Return the (X, Y) coordinate for the center point of the cell that contains the specified text.  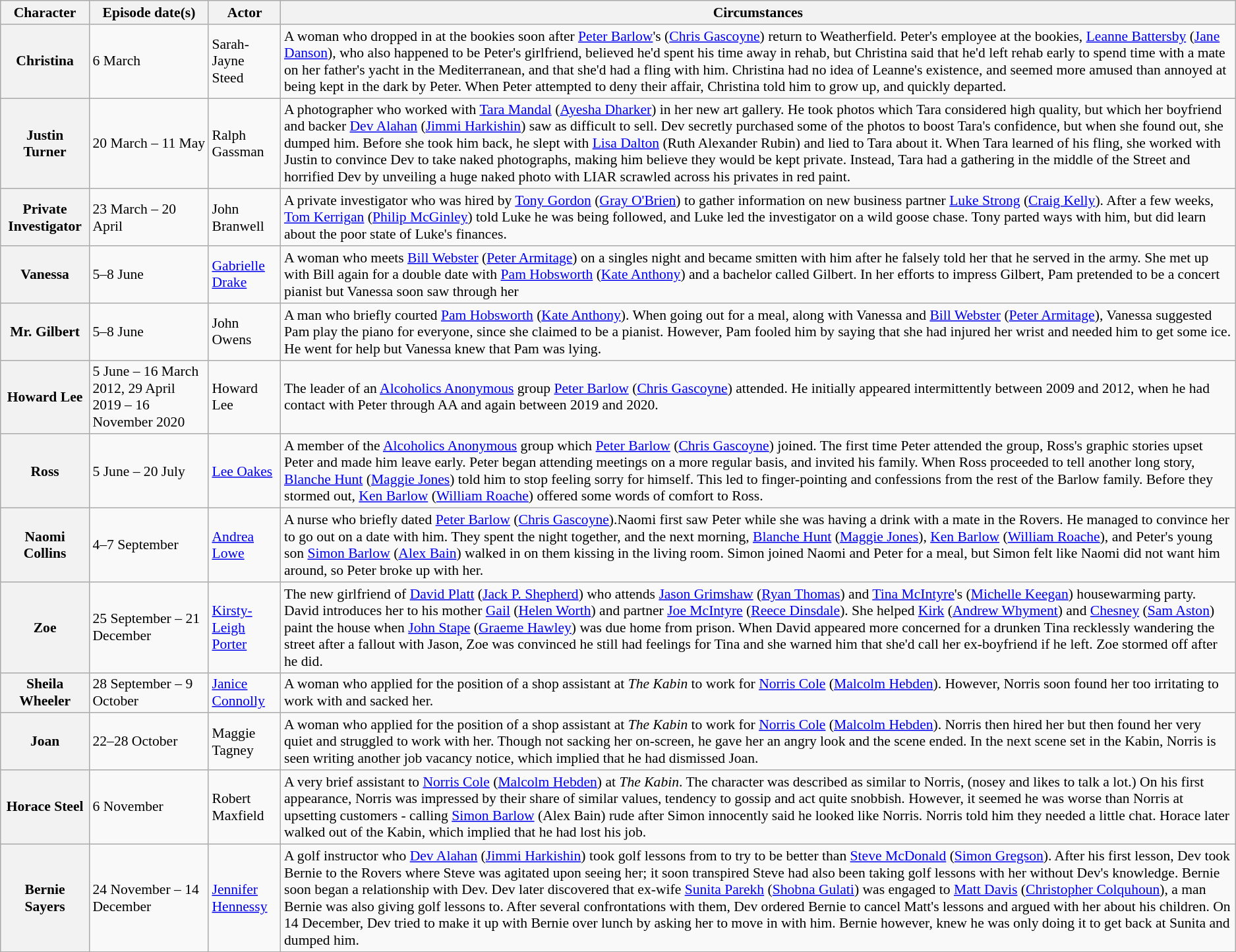
Maggie Tagney (245, 742)
4–7 September (149, 545)
6 March (149, 61)
Kirsty-Leigh Porter (245, 628)
John Owens (245, 332)
Gabrielle Drake (245, 274)
Janice Connolly (245, 692)
Episode date(s) (149, 13)
Christina (45, 61)
Ralph Gassman (245, 144)
Joan (45, 742)
Private Investigator (45, 218)
Ross (45, 471)
Bernie Sayers (45, 898)
Vanessa (45, 274)
Justin Turner (45, 144)
Horace Steel (45, 807)
Sarah-Jayne Steed (245, 61)
Lee Oakes (245, 471)
28 September – 9 October (149, 692)
5 June – 16 March 2012, 29 April 2019 – 16 November 2020 (149, 397)
Zoe (45, 628)
Sheila Wheeler (45, 692)
John Branwell (245, 218)
Naomi Collins (45, 545)
Actor (245, 13)
Circumstances (758, 13)
20 March – 11 May (149, 144)
25 September – 21 December (149, 628)
Andrea Lowe (245, 545)
22–28 October (149, 742)
Robert Maxfield (245, 807)
23 March – 20 April (149, 218)
5 June – 20 July (149, 471)
Character (45, 13)
24 November – 14 December (149, 898)
Mr. Gilbert (45, 332)
6 November (149, 807)
Jennifer Hennessy (245, 898)
